Return the [X, Y] coordinate for the center point of the cell that contains the specified text.  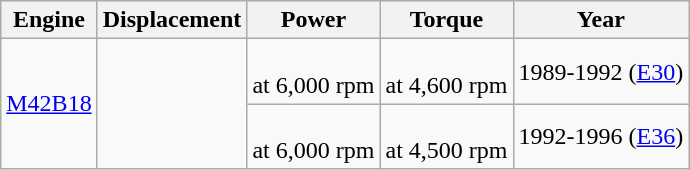
Torque [446, 20]
Power [314, 20]
Engine [49, 20]
Year [601, 20]
1989-1992 (E30) [601, 72]
at 4,600 rpm [446, 72]
1992-1996 (E36) [601, 136]
M42B18 [49, 104]
Displacement [172, 20]
at 4,500 rpm [446, 136]
